Determine the [X, Y] coordinate at the center of the cell enclosing the given text.  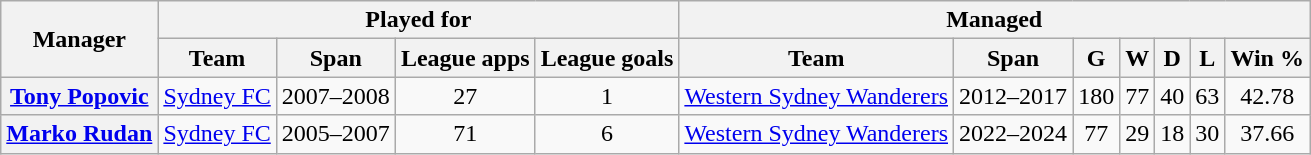
40 [1172, 96]
League goals [607, 58]
27 [465, 96]
71 [465, 134]
180 [1096, 96]
W [1138, 58]
L [1208, 58]
Managed [994, 20]
63 [1208, 96]
29 [1138, 134]
2022–2024 [1014, 134]
37.66 [1268, 134]
42.78 [1268, 96]
D [1172, 58]
2005–2007 [336, 134]
18 [1172, 134]
6 [607, 134]
30 [1208, 134]
League apps [465, 58]
Manager [80, 39]
G [1096, 58]
2012–2017 [1014, 96]
Marko Rudan [80, 134]
Win % [1268, 58]
2007–2008 [336, 96]
Played for [418, 20]
Tony Popovic [80, 96]
1 [607, 96]
